Provide the [X, Y] coordinate of the cell's center where the given text is located.  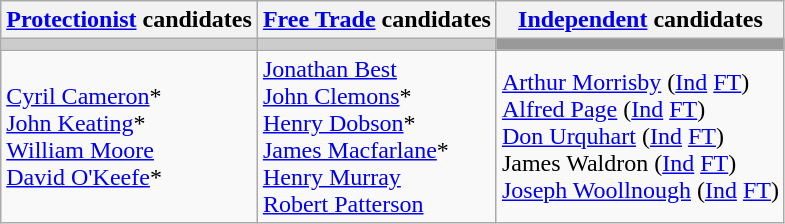
Protectionist candidates [130, 20]
Cyril Cameron*John Keating*William MooreDavid O'Keefe* [130, 136]
Arthur Morrisby (Ind FT)Alfred Page (Ind FT)Don Urquhart (Ind FT)James Waldron (Ind FT)Joseph Woollnough (Ind FT) [640, 136]
Independent candidates [640, 20]
Jonathan BestJohn Clemons*Henry Dobson*James Macfarlane*Henry MurrayRobert Patterson [376, 136]
Free Trade candidates [376, 20]
